Determine the (X, Y) coordinate at the center of the cell enclosing the given text.  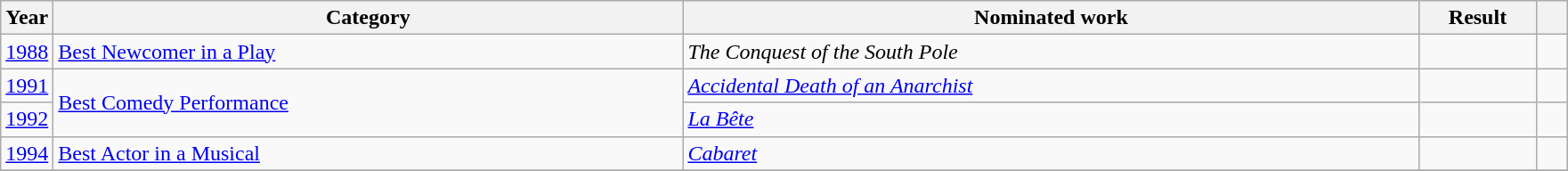
Category (369, 18)
Best Actor in a Musical (369, 153)
1994 (27, 153)
La Bête (1051, 119)
Result (1478, 18)
Accidental Death of an Anarchist (1051, 85)
Year (27, 18)
The Conquest of the South Pole (1051, 52)
Cabaret (1051, 153)
Nominated work (1051, 18)
1991 (27, 85)
Best Comedy Performance (369, 102)
1992 (27, 119)
1988 (27, 52)
Best Newcomer in a Play (369, 52)
